Provide the (X, Y) coordinate of the cell's center where the given text is located.  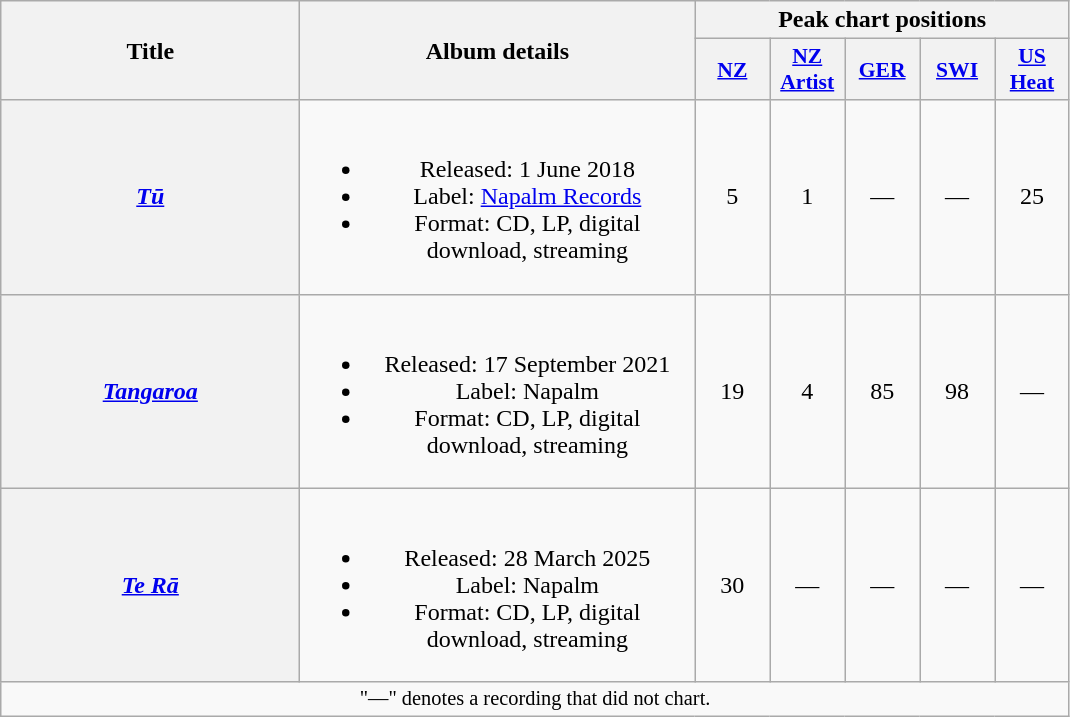
Te Rā (150, 585)
30 (732, 585)
25 (1032, 197)
85 (882, 391)
"—" denotes a recording that did not chart. (536, 699)
SWI (958, 70)
Tangaroa (150, 391)
Title (150, 50)
Peak chart positions (882, 20)
19 (732, 391)
4 (808, 391)
1 (808, 197)
GER (882, 70)
5 (732, 197)
98 (958, 391)
NZArtist (808, 70)
Released: 1 June 2018Label: Napalm RecordsFormat: CD, LP, digital download, streaming (498, 197)
NZ (732, 70)
USHeat (1032, 70)
Released: 28 March 2025Label: NapalmFormat: CD, LP, digital download, streaming (498, 585)
Released: 17 September 2021Label: NapalmFormat: CD, LP, digital download, streaming (498, 391)
Album details (498, 50)
Tū (150, 197)
